For the text-containing cell, return its midpoint in (x, y) coordinate format. 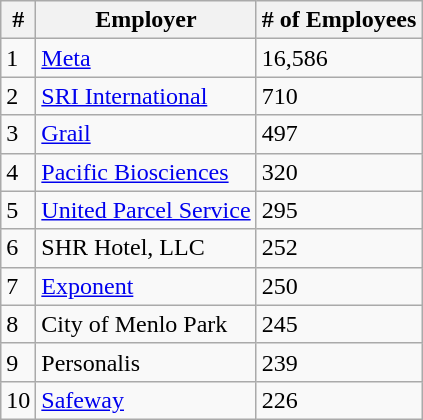
3 (18, 134)
10 (18, 400)
9 (18, 362)
8 (18, 324)
250 (339, 286)
Grail (146, 134)
7 (18, 286)
Pacific Biosciences (146, 172)
6 (18, 248)
320 (339, 172)
Employer (146, 20)
United Parcel Service (146, 210)
710 (339, 96)
Personalis (146, 362)
16,586 (339, 58)
City of Menlo Park (146, 324)
Safeway (146, 400)
5 (18, 210)
226 (339, 400)
295 (339, 210)
Exponent (146, 286)
1 (18, 58)
252 (339, 248)
245 (339, 324)
239 (339, 362)
497 (339, 134)
Meta (146, 58)
# (18, 20)
SRI International (146, 96)
4 (18, 172)
2 (18, 96)
# of Employees (339, 20)
SHR Hotel, LLC (146, 248)
